Output the [x, y] coordinate of the center of the cell containing the given text.  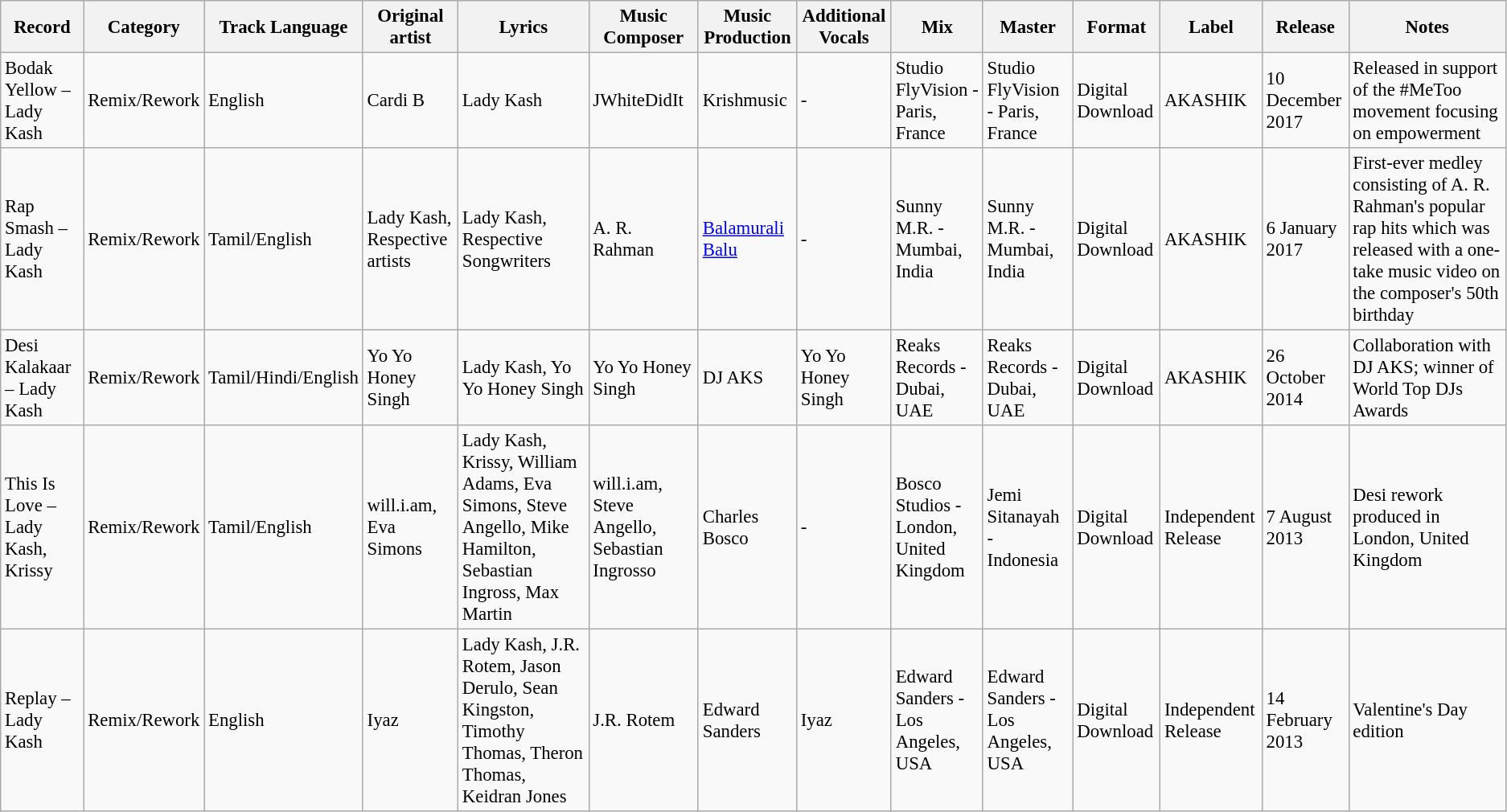
Rap Smash – Lady Kash [42, 240]
Bodak Yellow – Lady Kash [42, 101]
This Is Love – Lady Kash, Krissy [42, 527]
Balamurali Balu [747, 240]
Bosco Studios - London, United Kingdom [937, 527]
Release [1305, 27]
will.i.am, Steve Angello, Sebastian Ingrosso [643, 527]
JWhiteDidIt [643, 101]
Desi rework produced in London, United Kingdom [1427, 527]
Mix [937, 27]
Desi Kalakaar – Lady Kash [42, 378]
Music Production [747, 27]
Additional Vocals [844, 27]
Lady Kash, J.R. Rotem, Jason Derulo, Sean Kingston, Timothy Thomas, Theron Thomas, Keidran Jones [524, 720]
Lyrics [524, 27]
Format [1116, 27]
A. R. Rahman [643, 240]
7 August 2013 [1305, 527]
Record [42, 27]
10 December 2017 [1305, 101]
Lady Kash [524, 101]
Tamil/Hindi/English [284, 378]
Label [1211, 27]
Released in support of the #MeToo movement focusing on empowerment [1427, 101]
Krishmusic [747, 101]
Collaboration with DJ AKS; winner of World Top DJs Awards [1427, 378]
First-ever medley consisting of A. R. Rahman's popular rap hits which was released with a one-take music video on the composer's 50th birthday [1427, 240]
DJ AKS [747, 378]
Lady Kash, Krissy, William Adams, Eva Simons, Steve Angello, Mike Hamilton, Sebastian Ingross, Max Martin [524, 527]
Edward Sanders [747, 720]
26 October 2014 [1305, 378]
6 January 2017 [1305, 240]
Original artist [410, 27]
14 February 2013 [1305, 720]
J.R. Rotem [643, 720]
Track Language [284, 27]
Charles Bosco [747, 527]
Lady Kash, Respective Songwriters [524, 240]
Replay – Lady Kash [42, 720]
Master [1028, 27]
Cardi B [410, 101]
Category [144, 27]
will.i.am, Eva Simons [410, 527]
Valentine's Day edition [1427, 720]
Lady Kash, Respective artists [410, 240]
Jemi Sitanayah - Indonesia [1028, 527]
Lady Kash, Yo Yo Honey Singh [524, 378]
Notes [1427, 27]
Music Composer [643, 27]
